Return the [x, y] coordinate for the center point of the cell that contains the specified text.  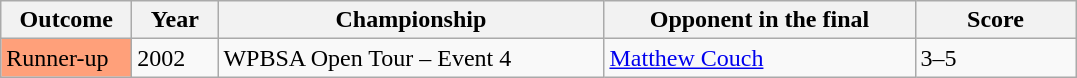
Runner-up [66, 58]
Championship [411, 20]
Year [175, 20]
Opponent in the final [760, 20]
Score [996, 20]
WPBSA Open Tour – Event 4 [411, 58]
3–5 [996, 58]
2002 [175, 58]
Matthew Couch [760, 58]
Outcome [66, 20]
